Output the (X, Y) coordinate of the center of the cell containing the given text.  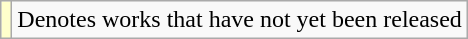
Denotes works that have not yet been released (240, 20)
